Capture the cell that displays the provided text and extract its [x, y] central coordinate. 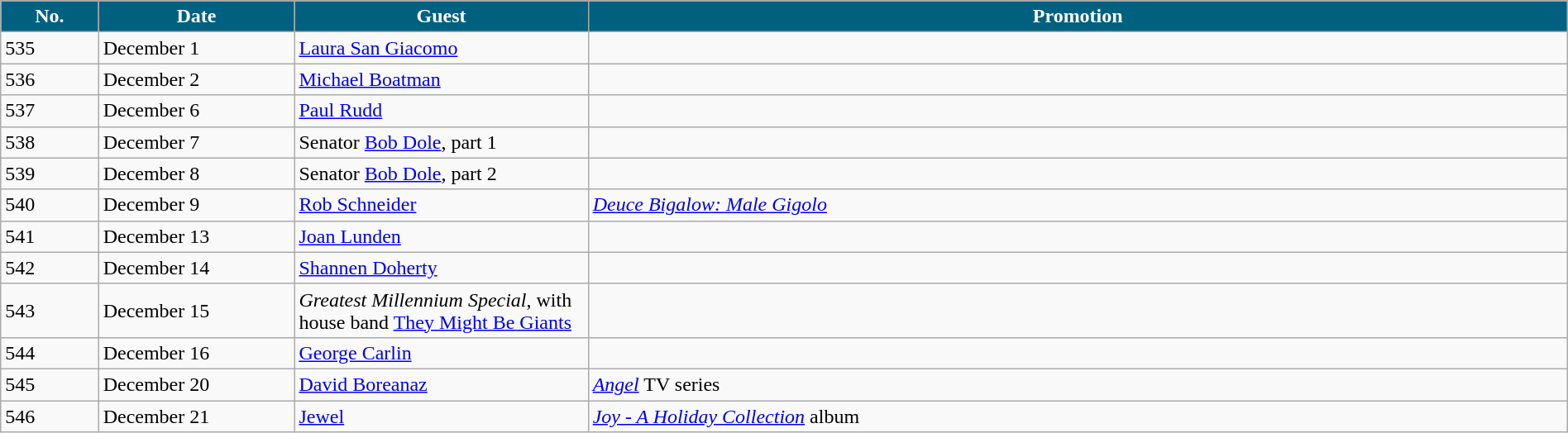
Joan Lunden [442, 236]
543 [50, 311]
544 [50, 353]
December 2 [197, 79]
537 [50, 111]
Senator Bob Dole, part 1 [442, 142]
542 [50, 268]
540 [50, 205]
Guest [442, 17]
December 8 [197, 174]
535 [50, 48]
December 1 [197, 48]
Laura San Giacomo [442, 48]
No. [50, 17]
Angel TV series [1078, 384]
538 [50, 142]
545 [50, 384]
December 15 [197, 311]
December 7 [197, 142]
541 [50, 236]
Greatest Millennium Special, with house band They Might Be Giants [442, 311]
December 13 [197, 236]
Jewel [442, 416]
Rob Schneider [442, 205]
December 16 [197, 353]
December 21 [197, 416]
Michael Boatman [442, 79]
Date [197, 17]
536 [50, 79]
Promotion [1078, 17]
George Carlin [442, 353]
Senator Bob Dole, part 2 [442, 174]
Paul Rudd [442, 111]
546 [50, 416]
Joy - A Holiday Collection album [1078, 416]
December 14 [197, 268]
539 [50, 174]
David Boreanaz [442, 384]
December 20 [197, 384]
Shannen Doherty [442, 268]
December 6 [197, 111]
Deuce Bigalow: Male Gigolo [1078, 205]
December 9 [197, 205]
